Determine the [X, Y] coordinate at the center of the cell enclosing the given text.  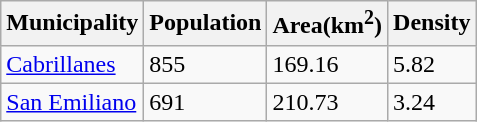
Density [432, 24]
Cabrillanes [72, 64]
855 [206, 64]
691 [206, 102]
Area(km2) [328, 24]
Population [206, 24]
San Emiliano [72, 102]
Municipality [72, 24]
210.73 [328, 102]
169.16 [328, 64]
3.24 [432, 102]
5.82 [432, 64]
